Return [x, y] of the center of cell containing provided text 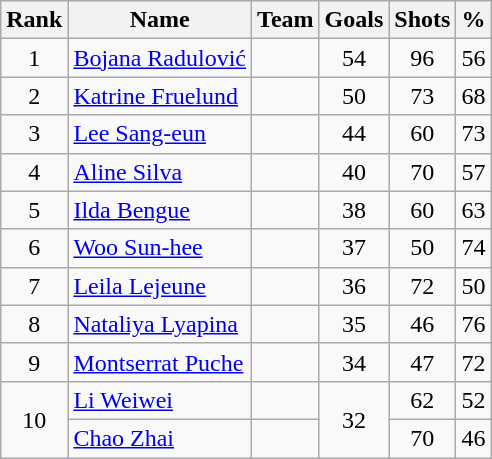
76 [474, 324]
32 [354, 419]
2 [34, 96]
36 [354, 286]
96 [422, 58]
74 [474, 248]
Chao Zhai [160, 438]
10 [34, 419]
35 [354, 324]
% [474, 20]
47 [422, 362]
68 [474, 96]
37 [354, 248]
Montserrat Puche [160, 362]
Bojana Radulović [160, 58]
40 [354, 172]
Nataliya Lyapina [160, 324]
52 [474, 400]
57 [474, 172]
Woo Sun-hee [160, 248]
4 [34, 172]
5 [34, 210]
63 [474, 210]
9 [34, 362]
56 [474, 58]
38 [354, 210]
54 [354, 58]
Leila Lejeune [160, 286]
Goals [354, 20]
Aline Silva [160, 172]
7 [34, 286]
Li Weiwei [160, 400]
1 [34, 58]
8 [34, 324]
Lee Sang-eun [160, 134]
44 [354, 134]
Ilda Bengue [160, 210]
Katrine Fruelund [160, 96]
6 [34, 248]
34 [354, 362]
3 [34, 134]
62 [422, 400]
Team [286, 20]
Shots [422, 20]
Name [160, 20]
Rank [34, 20]
